Return the [x, y] coordinate for the center point of the cell that contains the specified text.  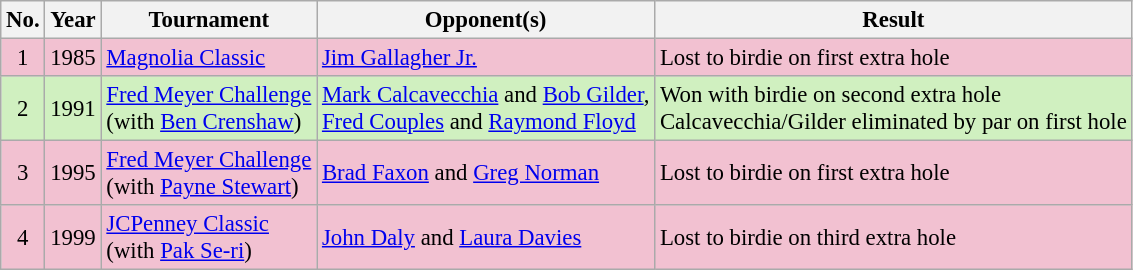
Tournament [209, 20]
Result [894, 20]
Lost to birdie on third extra hole [894, 238]
Brad Faxon and Greg Norman [486, 174]
4 [23, 238]
Year [73, 20]
JCPenney Classic(with Pak Se-ri) [209, 238]
Mark Calcavecchia and Bob Gilder, Fred Couples and Raymond Floyd [486, 108]
1985 [73, 58]
No. [23, 20]
1995 [73, 174]
Fred Meyer Challenge(with Payne Stewart) [209, 174]
Won with birdie on second extra holeCalcavecchia/Gilder eliminated by par on first hole [894, 108]
1999 [73, 238]
Jim Gallagher Jr. [486, 58]
1991 [73, 108]
Magnolia Classic [209, 58]
2 [23, 108]
John Daly and Laura Davies [486, 238]
3 [23, 174]
Opponent(s) [486, 20]
Fred Meyer Challenge(with Ben Crenshaw) [209, 108]
1 [23, 58]
